Detect which cell encompasses the target text, then output its (X, Y) center coordinate. 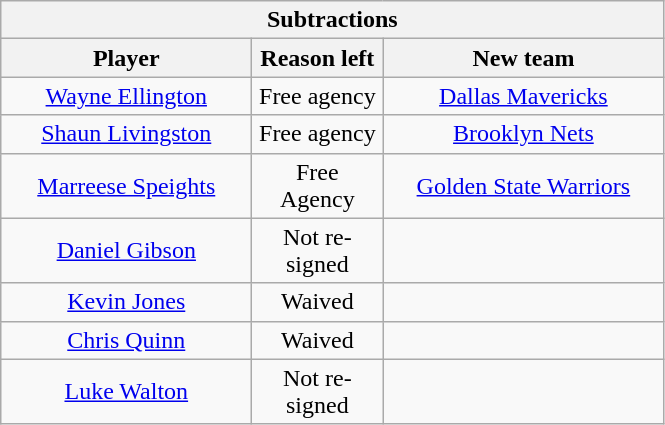
Reason left (318, 58)
Golden State Warriors (524, 186)
Marreese Speights (126, 186)
Kevin Jones (126, 302)
Chris Quinn (126, 340)
Wayne Ellington (126, 96)
Brooklyn Nets (524, 134)
Shaun Livingston (126, 134)
New team (524, 58)
Subtractions (332, 20)
Free Agency (318, 186)
Daniel Gibson (126, 250)
Dallas Mavericks (524, 96)
Player (126, 58)
Luke Walton (126, 392)
